Output the [X, Y] coordinate of the center of the cell containing the given text.  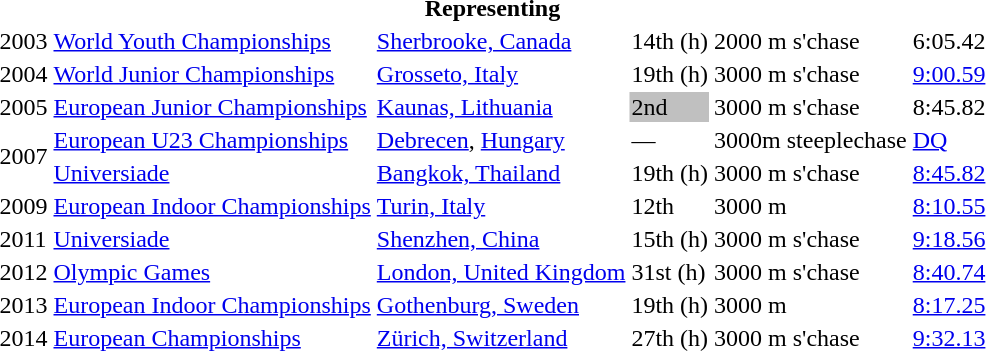
European U23 Championships [212, 140]
London, United Kingdom [501, 272]
31st (h) [670, 272]
2nd [670, 107]
World Youth Championships [212, 41]
Turin, Italy [501, 206]
Grosseto, Italy [501, 74]
3000m steeplechase [811, 140]
Gothenburg, Sweden [501, 305]
Olympic Games [212, 272]
Shenzhen, China [501, 239]
— [670, 140]
2000 m s'chase [811, 41]
Kaunas, Lithuania [501, 107]
European Junior Championships [212, 107]
Sherbrooke, Canada [501, 41]
15th (h) [670, 239]
14th (h) [670, 41]
World Junior Championships [212, 74]
Bangkok, Thailand [501, 173]
Debrecen, Hungary [501, 140]
12th [670, 206]
